Determine the [x, y] coordinate at the center of the cell enclosing the given text.  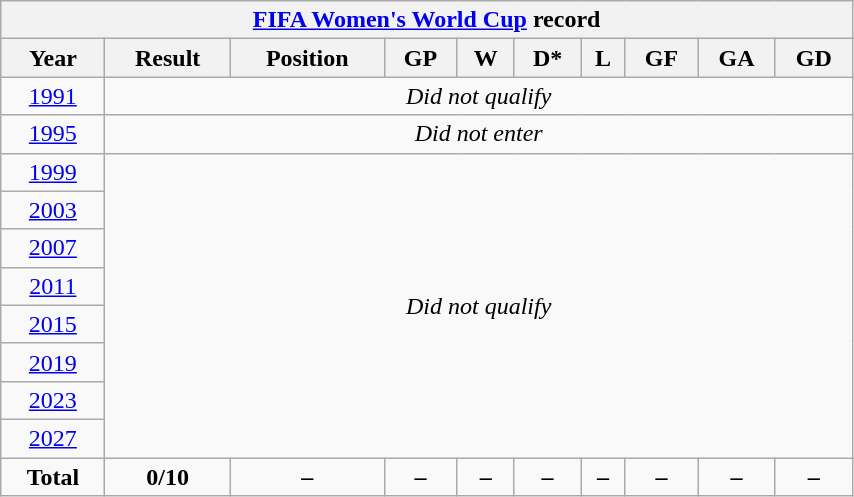
2027 [53, 438]
2023 [53, 400]
2003 [53, 210]
Did not enter [478, 134]
Year [53, 58]
Position [307, 58]
1991 [53, 96]
Result [168, 58]
L [603, 58]
1999 [53, 172]
W [486, 58]
2011 [53, 286]
2019 [53, 362]
0/10 [168, 477]
GP [420, 58]
GF [662, 58]
1995 [53, 134]
D* [547, 58]
2015 [53, 324]
GD [814, 58]
Total [53, 477]
FIFA Women's World Cup record [427, 20]
2007 [53, 248]
GA [736, 58]
